Capture the cell that displays the provided text and extract its [x, y] central coordinate. 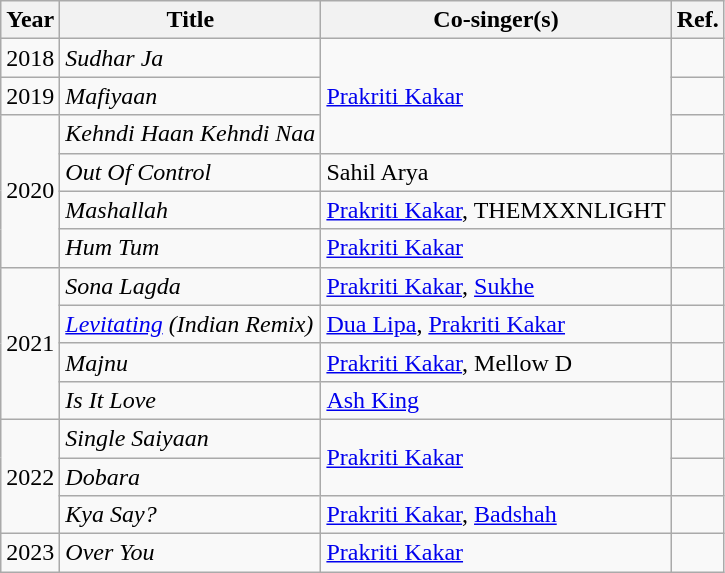
Kya Say? [190, 515]
Mashallah [190, 210]
Dobara [190, 477]
Kehndi Haan Kehndi Naa [190, 134]
Out Of Control [190, 172]
Sahil Arya [496, 172]
Over You [190, 553]
Levitating (Indian Remix) [190, 324]
Sudhar Ja [190, 58]
2019 [30, 96]
Prakriti Kakar, THEMXXNLIGHT [496, 210]
Mafiyaan [190, 96]
2018 [30, 58]
2023 [30, 553]
Ash King [496, 400]
Majnu [190, 362]
Prakriti Kakar, Sukhe [496, 286]
2022 [30, 476]
Year [30, 20]
Is It Love [190, 400]
2021 [30, 343]
Ref. [698, 20]
Title [190, 20]
Single Saiyaan [190, 438]
Prakriti Kakar, Badshah [496, 515]
Dua Lipa, Prakriti Kakar [496, 324]
Hum Tum [190, 248]
2020 [30, 191]
Sona Lagda [190, 286]
Prakriti Kakar, Mellow D [496, 362]
Co-singer(s) [496, 20]
